Provide the (x, y) coordinate of the cell's center where the given text is located.  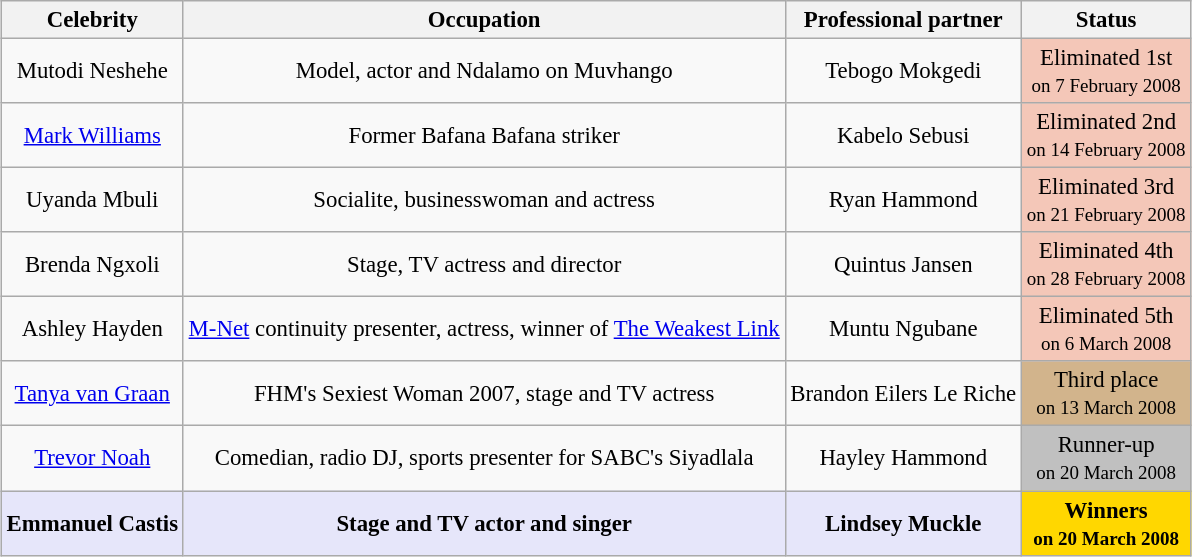
Eliminated 3rdon 21 February 2008 (1106, 200)
Winnerson 20 March 2008 (1106, 522)
Model, actor and Ndalamo on Muvhango (484, 70)
Mutodi Neshehe (92, 70)
Eliminated 2ndon 14 February 2008 (1106, 136)
Eliminated 4thon 28 February 2008 (1106, 264)
Mark Williams (92, 136)
Muntu Ngubane (903, 330)
Brenda Ngxoli (92, 264)
FHM's Sexiest Woman 2007, stage and TV actress (484, 394)
Stage and TV actor and singer (484, 522)
Ashley Hayden (92, 330)
Professional partner (903, 20)
Uyanda Mbuli (92, 200)
Stage, TV actress and director (484, 264)
Status (1106, 20)
Brandon Eilers Le Riche (903, 394)
Kabelo Sebusi (903, 136)
Occupation (484, 20)
M-Net continuity presenter, actress, winner of The Weakest Link (484, 330)
Tanya van Graan (92, 394)
Socialite, businesswoman and actress (484, 200)
Eliminated 5thon 6 March 2008 (1106, 330)
Ryan Hammond (903, 200)
Former Bafana Bafana striker (484, 136)
Comedian, radio DJ, sports presenter for SABC's Siyadlala (484, 458)
Emmanuel Castis (92, 522)
Hayley Hammond (903, 458)
Tebogo Mokgedi (903, 70)
Runner-upon 20 March 2008 (1106, 458)
Lindsey Muckle (903, 522)
Third placeon 13 March 2008 (1106, 394)
Trevor Noah (92, 458)
Eliminated 1ston 7 February 2008 (1106, 70)
Celebrity (92, 20)
Quintus Jansen (903, 264)
